For the text-containing cell, return its midpoint in [X, Y] coordinate format. 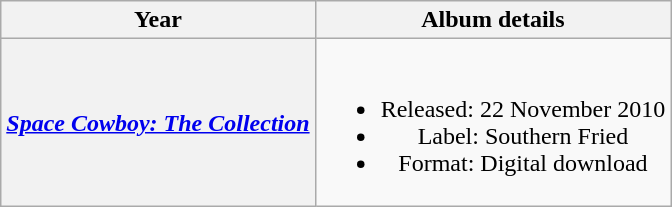
Album details [493, 20]
Year [158, 20]
Space Cowboy: The Collection [158, 122]
Released: 22 November 2010Label: Southern FriedFormat: Digital download [493, 122]
